Scan for the cell matching the given text and deliver its [x, y] coordinate at center. 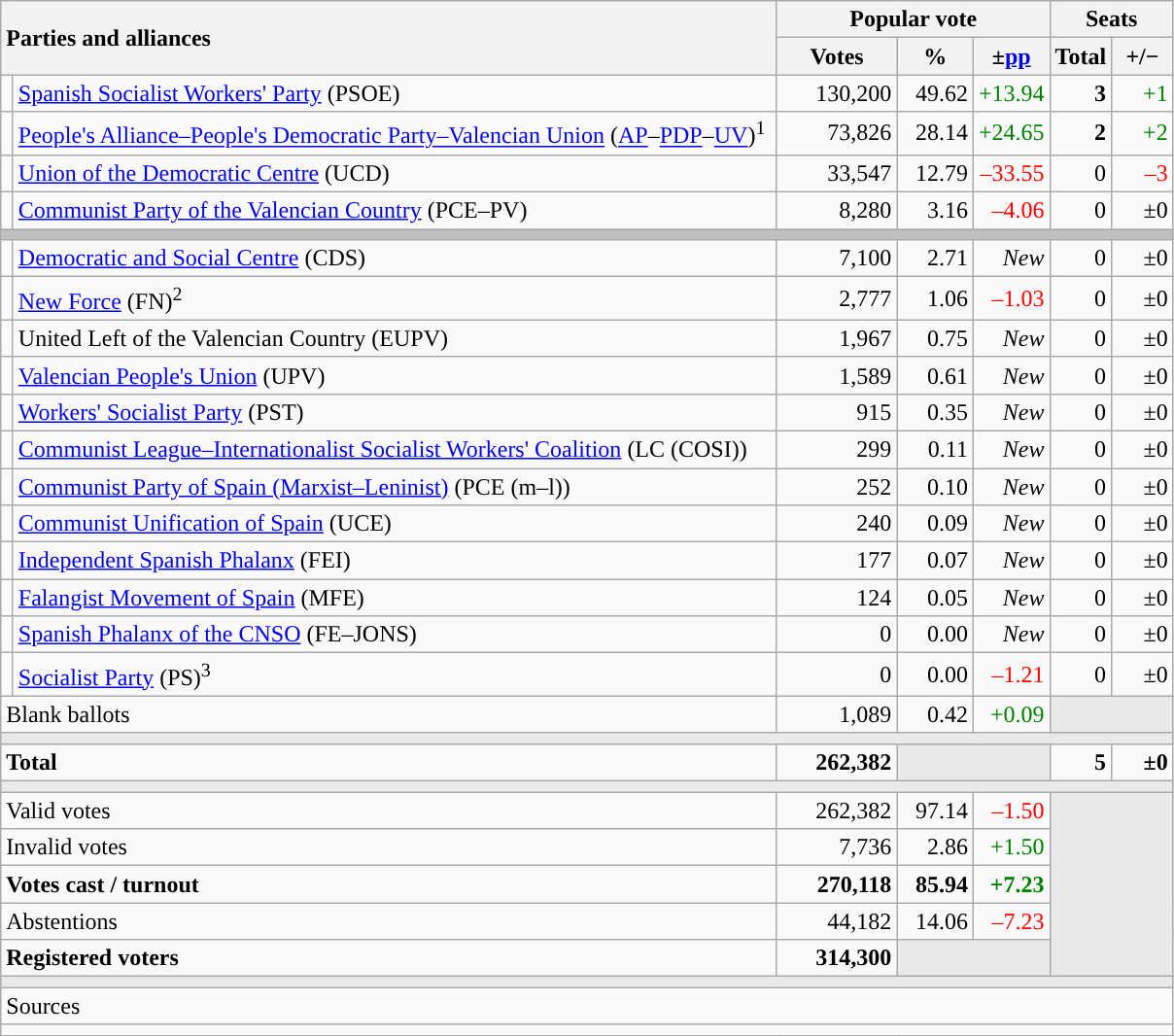
+0.09 [1011, 714]
915 [837, 412]
1,589 [837, 375]
0.10 [935, 487]
1,967 [837, 338]
Registered voters [389, 958]
124 [837, 598]
+1 [1143, 93]
–3 [1143, 173]
Spanish Phalanx of the CNSO (FE–JONS) [395, 635]
0.11 [935, 449]
85.94 [935, 884]
Socialist Party (PS)3 [395, 674]
People's Alliance–People's Democratic Party–Valencian Union (AP–PDP–UV)1 [395, 134]
+1.50 [1011, 847]
12.79 [935, 173]
–1.21 [1011, 674]
Communist Unification of Spain (UCE) [395, 524]
314,300 [837, 958]
7,736 [837, 847]
8,280 [837, 211]
1,089 [837, 714]
0.09 [935, 524]
Votes [837, 56]
5 [1081, 763]
3 [1081, 93]
Blank ballots [389, 714]
Votes cast / turnout [389, 884]
1.06 [935, 299]
Communist Party of Spain (Marxist–Leninist) (PCE (m–l)) [395, 487]
–33.55 [1011, 173]
–1.03 [1011, 299]
Invalid votes [389, 847]
+7.23 [1011, 884]
299 [837, 449]
252 [837, 487]
44,182 [837, 921]
33,547 [837, 173]
0.07 [935, 561]
0.61 [935, 375]
+24.65 [1011, 134]
130,200 [837, 93]
Union of the Democratic Centre (UCD) [395, 173]
0.35 [935, 412]
Democratic and Social Centre (CDS) [395, 259]
Seats [1112, 19]
Communist League–Internationalist Socialist Workers' Coalition (LC (COSI)) [395, 449]
2 [1081, 134]
3.16 [935, 211]
2,777 [837, 299]
–1.50 [1011, 811]
49.62 [935, 93]
–7.23 [1011, 921]
–4.06 [1011, 211]
Parties and alliances [389, 38]
New Force (FN)2 [395, 299]
Sources [587, 1006]
Falangist Movement of Spain (MFE) [395, 598]
United Left of the Valencian Country (EUPV) [395, 338]
Valid votes [389, 811]
Independent Spanish Phalanx (FEI) [395, 561]
Spanish Socialist Workers' Party (PSOE) [395, 93]
+2 [1143, 134]
7,100 [837, 259]
0.05 [935, 598]
2.71 [935, 259]
+/− [1143, 56]
28.14 [935, 134]
270,118 [837, 884]
% [935, 56]
14.06 [935, 921]
97.14 [935, 811]
Abstentions [389, 921]
Workers' Socialist Party (PST) [395, 412]
2.86 [935, 847]
+13.94 [1011, 93]
Valencian People's Union (UPV) [395, 375]
177 [837, 561]
73,826 [837, 134]
±pp [1011, 56]
Popular vote [914, 19]
Communist Party of the Valencian Country (PCE–PV) [395, 211]
240 [837, 524]
0.42 [935, 714]
0.75 [935, 338]
